Locate the cell with the specified text and output its (x, y) center coordinate. 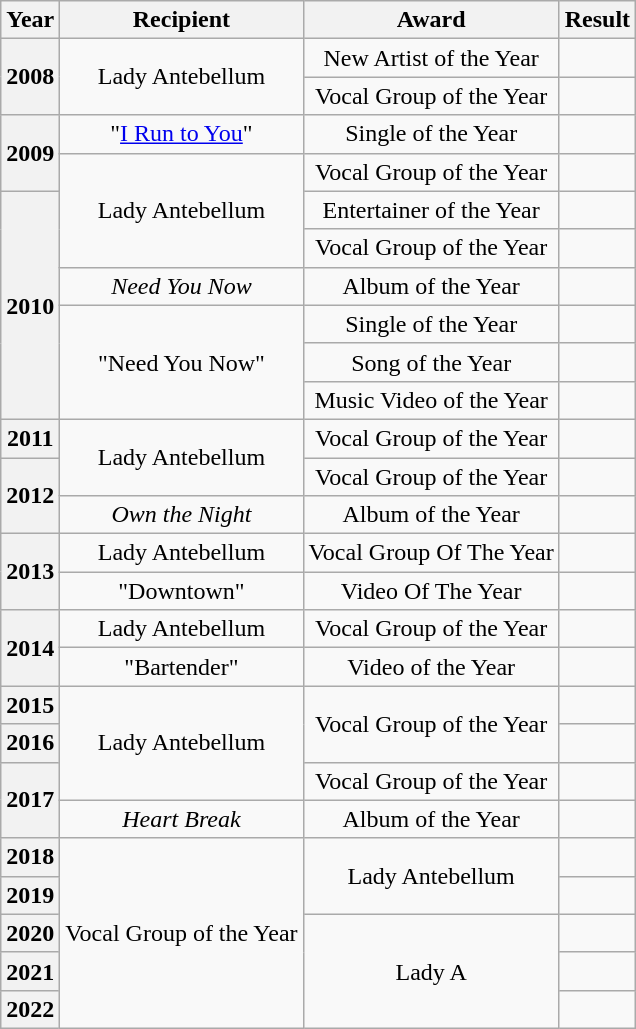
Heart Break (182, 819)
"I Run to You" (182, 134)
2021 (30, 971)
2017 (30, 800)
2009 (30, 153)
Year (30, 20)
Result (597, 20)
Own the Night (182, 515)
2015 (30, 705)
"Bartender" (182, 667)
Video Of The Year (431, 591)
2010 (30, 305)
Music Video of the Year (431, 400)
Need You Now (182, 286)
Entertainer of the Year (431, 210)
2019 (30, 895)
Award (431, 20)
2020 (30, 933)
New Artist of the Year (431, 58)
2008 (30, 77)
2011 (30, 438)
2013 (30, 572)
Recipient (182, 20)
Song of the Year (431, 362)
2014 (30, 648)
2012 (30, 496)
2022 (30, 1009)
"Downtown" (182, 591)
Lady A (431, 971)
Video of the Year (431, 667)
"Need You Now" (182, 362)
2018 (30, 857)
2016 (30, 743)
Vocal Group Of The Year (431, 553)
